Output the [X, Y] coordinate of the center of the cell containing the given text.  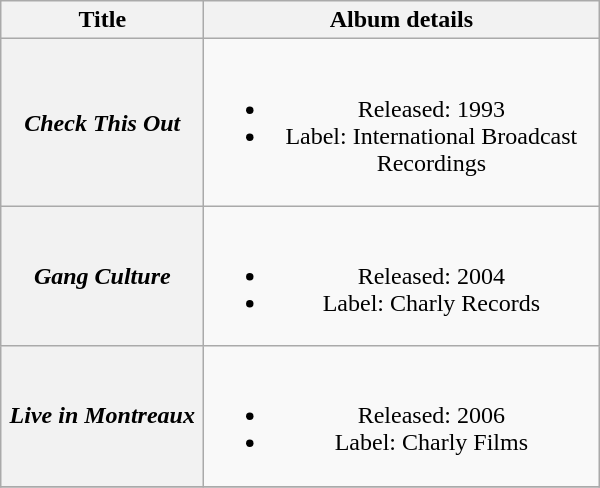
Live in Montreaux [102, 416]
Album details [402, 20]
Check This Out [102, 122]
Released: 2004Label: Charly Records [402, 276]
Title [102, 20]
Gang Culture [102, 276]
Released: 2006Label: Charly Films [402, 416]
Released: 1993Label: International Broadcast Recordings [402, 122]
